Search for the cell housing the specified text and yield its (X, Y) center coordinate. 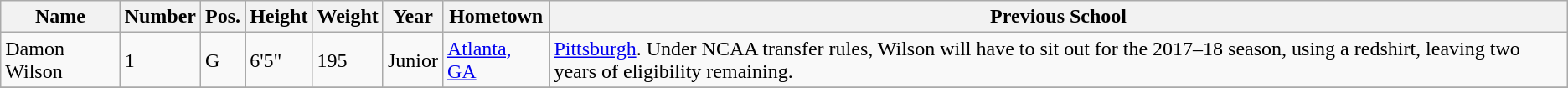
Atlanta, GA (496, 60)
1 (160, 60)
195 (348, 60)
Previous School (1059, 17)
Number (160, 17)
Weight (348, 17)
Name (60, 17)
Height (279, 17)
Pos. (223, 17)
Damon Wilson (60, 60)
G (223, 60)
6'5" (279, 60)
Junior (412, 60)
Hometown (496, 17)
Year (412, 17)
